For the text-containing cell, return its midpoint in [X, Y] coordinate format. 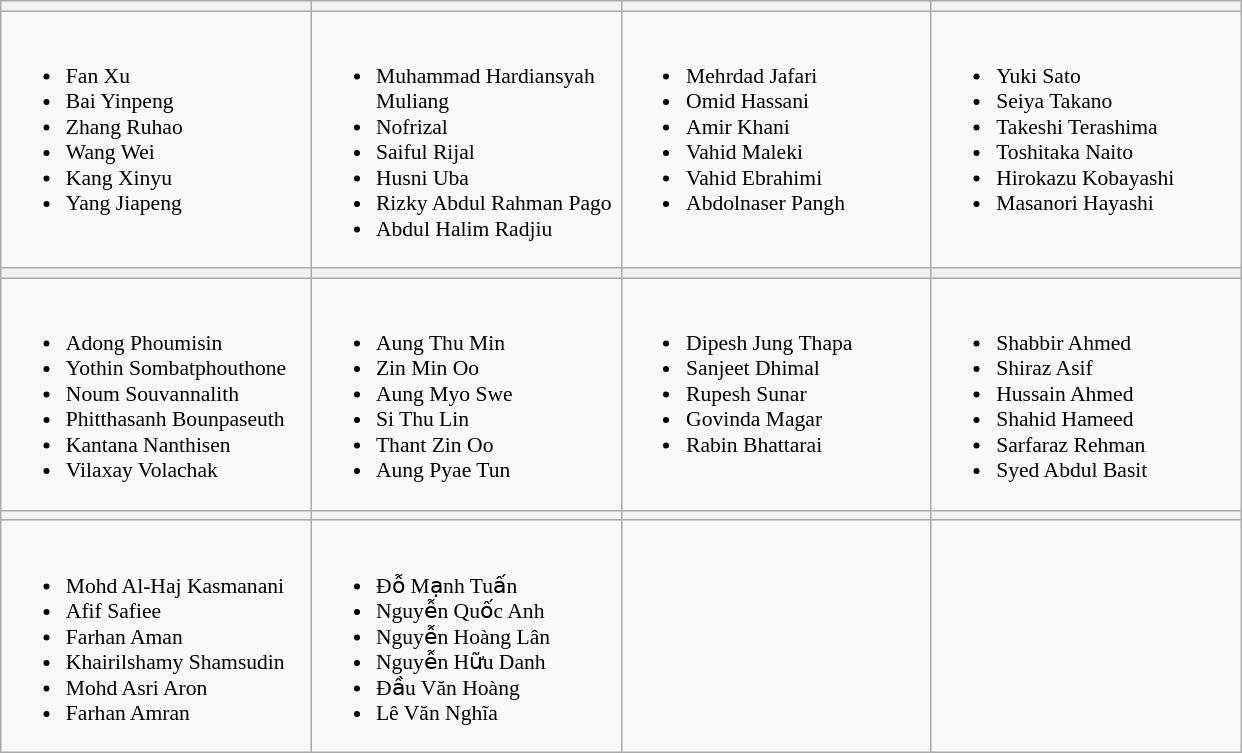
Shabbir AhmedShiraz AsifHussain AhmedShahid HameedSarfaraz RehmanSyed Abdul Basit [1086, 395]
Aung Thu MinZin Min OoAung Myo SweSi Thu LinThant Zin OoAung Pyae Tun [466, 395]
Mehrdad JafariOmid HassaniAmir KhaniVahid MalekiVahid EbrahimiAbdolnaser Pangh [776, 140]
Yuki SatoSeiya TakanoTakeshi TerashimaToshitaka NaitoHirokazu KobayashiMasanori Hayashi [1086, 140]
Mohd Al-Haj KasmananiAfif SafieeFarhan AmanKhairilshamy ShamsudinMohd Asri AronFarhan Amran [156, 637]
Đỗ Mạnh TuấnNguyễn Quốc AnhNguyễn Hoàng LânNguyễn Hữu DanhĐầu Văn HoàngLê Văn Nghĩa [466, 637]
Adong PhoumisinYothin SombatphouthoneNoum SouvannalithPhitthasanh BounpaseuthKantana NanthisenVilaxay Volachak [156, 395]
Muhammad Hardiansyah MuliangNofrizalSaiful RijalHusni UbaRizky Abdul Rahman PagoAbdul Halim Radjiu [466, 140]
Dipesh Jung ThapaSanjeet DhimalRupesh SunarGovinda MagarRabin Bhattarai [776, 395]
Fan XuBai YinpengZhang RuhaoWang WeiKang XinyuYang Jiapeng [156, 140]
